Return [x, y] of the center of cell containing provided text 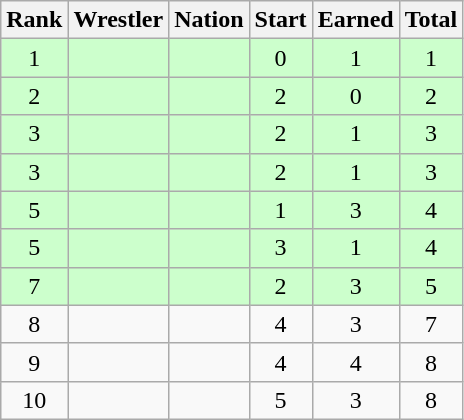
Start [280, 20]
Wrestler [118, 20]
Nation [209, 20]
9 [34, 362]
Total [431, 20]
10 [34, 400]
Earned [356, 20]
Rank [34, 20]
